Find where the given text appears and provide that cell's center as [X, Y] coordinate. 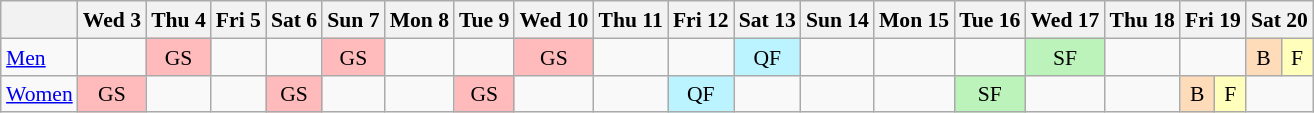
Wed 17 [1064, 20]
Mon 8 [420, 20]
Sun 7 [353, 20]
Thu 11 [630, 20]
Thu 4 [178, 20]
Fri 5 [238, 20]
Women [40, 94]
Wed 3 [112, 20]
Men [40, 56]
Sat 6 [294, 20]
Wed 10 [554, 20]
Thu 18 [1142, 20]
Sat 20 [1280, 20]
Tue 16 [990, 20]
Tue 9 [484, 20]
Mon 15 [914, 20]
Fri 12 [701, 20]
Sat 13 [768, 20]
Fri 19 [1213, 20]
Sun 14 [838, 20]
